Locate the cell with the specified text and output its (X, Y) center coordinate. 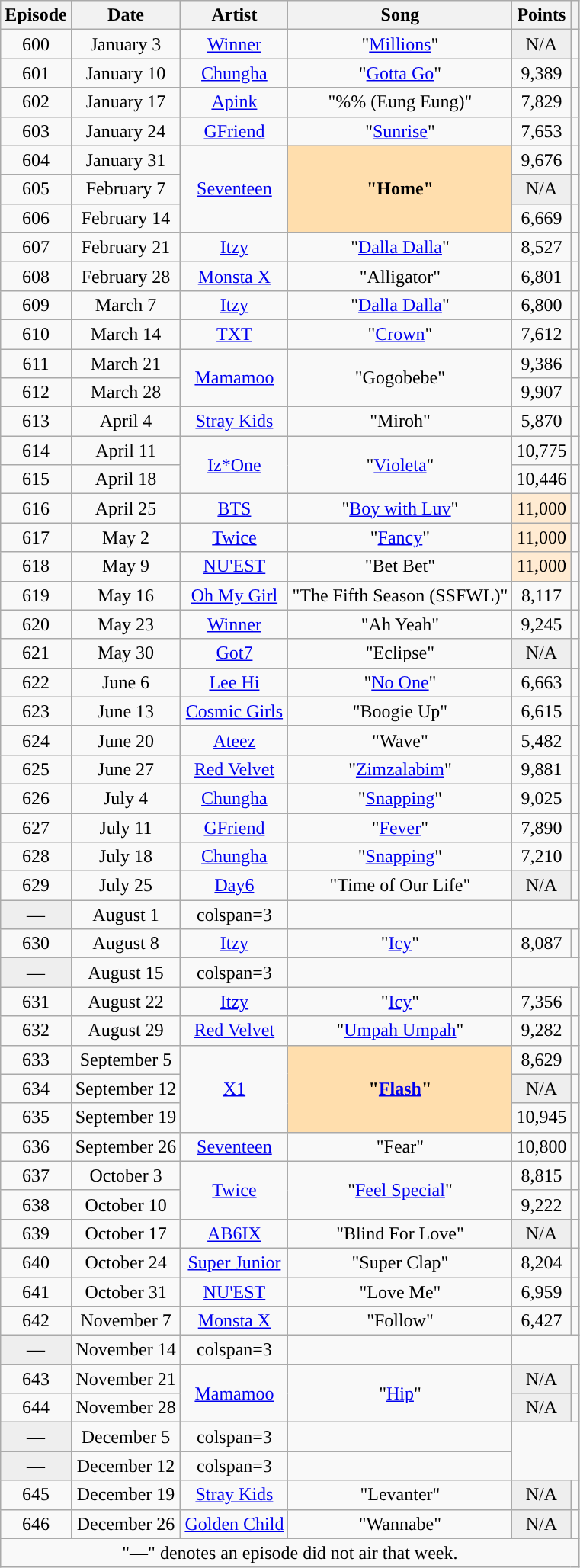
November 28 (126, 1408)
February 7 (126, 189)
"No One" (400, 682)
May 30 (126, 653)
Lee Hi (235, 682)
"Gogobebe" (400, 378)
May 16 (126, 595)
646 (36, 1524)
February 28 (126, 276)
"Wave" (400, 740)
TXT (235, 334)
January 17 (126, 102)
642 (36, 1321)
607 (36, 247)
Day6 (235, 886)
"Levanter" (400, 1495)
608 (36, 276)
641 (36, 1292)
Points (541, 15)
10,446 (541, 479)
"Love Me" (400, 1292)
"Miroh" (400, 422)
632 (36, 1031)
"Feel Special" (400, 1190)
"Blind For Love" (400, 1233)
November 7 (126, 1321)
8,815 (541, 1175)
X1 (235, 1089)
644 (36, 1408)
8,629 (541, 1060)
November 14 (126, 1350)
March 21 (126, 364)
9,907 (541, 393)
September 5 (126, 1060)
643 (36, 1379)
"Alligator" (400, 276)
October 10 (126, 1204)
January 10 (126, 73)
610 (36, 334)
Got7 (235, 653)
February 21 (126, 247)
633 (36, 1060)
"Fancy" (400, 537)
December 12 (126, 1466)
July 11 (126, 827)
"Violeta" (400, 465)
June 27 (126, 769)
January 3 (126, 44)
9,676 (541, 160)
October 31 (126, 1292)
603 (36, 131)
609 (36, 305)
"Zimzalabim" (400, 769)
December 26 (126, 1524)
July 25 (126, 886)
December 5 (126, 1437)
Artist (235, 15)
January 24 (126, 131)
Date (126, 15)
BTS (235, 508)
October 17 (126, 1233)
619 (36, 595)
8,087 (541, 944)
"Home" (400, 189)
602 (36, 102)
636 (36, 1146)
"Eclipse" (400, 653)
10,945 (541, 1117)
7,653 (541, 131)
10,775 (541, 451)
June 13 (126, 711)
December 19 (126, 1495)
600 (36, 44)
"Crown" (400, 334)
634 (36, 1089)
May 23 (126, 624)
617 (36, 537)
635 (36, 1117)
601 (36, 73)
March 7 (126, 305)
Iz*One (235, 465)
"Sunrise" (400, 131)
"Bet Bet" (400, 566)
9,881 (541, 769)
May 2 (126, 537)
September 26 (126, 1146)
10,800 (541, 1146)
"Fear" (400, 1146)
638 (36, 1204)
621 (36, 653)
614 (36, 451)
June 20 (126, 740)
6,427 (541, 1321)
606 (36, 218)
"Boogie Up" (400, 711)
"Flash" (400, 1089)
Cosmic Girls (235, 711)
January 31 (126, 160)
"The Fifth Season (SSFWL)" (400, 595)
"Boy with Luv" (400, 508)
9,386 (541, 364)
Oh My Girl (235, 595)
Apink (235, 102)
"Follow" (400, 1321)
"Super Clap" (400, 1262)
631 (36, 1002)
618 (36, 566)
7,356 (541, 1002)
6,800 (541, 305)
"Millions" (400, 44)
"Umpah Umpah" (400, 1031)
6,801 (541, 276)
622 (36, 682)
AB6IX (235, 1233)
7,612 (541, 334)
630 (36, 944)
8,117 (541, 595)
639 (36, 1233)
"Time of Our Life" (400, 886)
"Hip" (400, 1393)
7,890 (541, 827)
9,282 (541, 1031)
7,210 (541, 857)
616 (36, 508)
9,222 (541, 1204)
September 12 (126, 1089)
6,615 (541, 711)
Ateez (235, 740)
April 25 (126, 508)
April 11 (126, 451)
"Ah Yeah" (400, 624)
July 4 (126, 798)
August 15 (126, 973)
November 21 (126, 1379)
Golden Child (235, 1524)
8,204 (541, 1262)
604 (36, 160)
626 (36, 798)
August 22 (126, 1002)
645 (36, 1495)
8,527 (541, 247)
June 6 (126, 682)
5,482 (541, 740)
605 (36, 189)
5,870 (541, 422)
Song (400, 15)
August 8 (126, 944)
February 14 (126, 218)
624 (36, 740)
October 3 (126, 1175)
"Gotta Go" (400, 73)
629 (36, 886)
"Fever" (400, 827)
"%% (Eung Eung)" (400, 102)
March 28 (126, 393)
628 (36, 857)
March 14 (126, 334)
637 (36, 1175)
May 9 (126, 566)
September 19 (126, 1117)
9,025 (541, 798)
615 (36, 479)
620 (36, 624)
627 (36, 827)
Episode (36, 15)
623 (36, 711)
April 4 (126, 422)
7,829 (541, 102)
612 (36, 393)
April 18 (126, 479)
9,389 (541, 73)
640 (36, 1262)
6,669 (541, 218)
July 18 (126, 857)
6,663 (541, 682)
6,959 (541, 1292)
611 (36, 364)
August 29 (126, 1031)
"—" denotes an episode did not air that week. (290, 1553)
Super Junior (235, 1262)
"Wannabe" (400, 1524)
August 1 (126, 915)
625 (36, 769)
9,245 (541, 624)
613 (36, 422)
October 24 (126, 1262)
